Identify which cell holds the provided text, then report its [x, y] central coordinate. 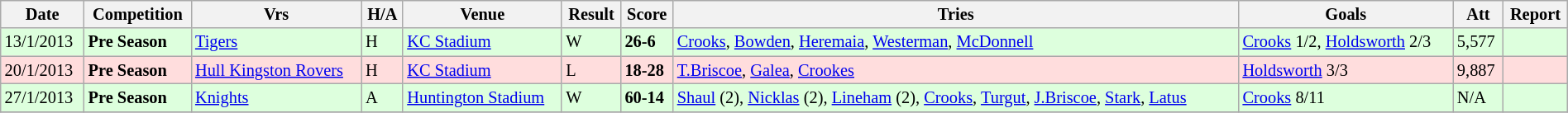
A [382, 97]
Result [590, 14]
Report [1536, 14]
Vrs [276, 14]
20/1/2013 [43, 70]
Venue [482, 14]
Att [1479, 14]
Hull Kingston Rovers [276, 70]
5,577 [1479, 42]
Crooks, Bowden, Heremaia, Westerman, McDonnell [956, 42]
Competition [137, 14]
H/A [382, 14]
Huntington Stadium [482, 97]
27/1/2013 [43, 97]
Goals [1346, 14]
Score [647, 14]
Date [43, 14]
Holdsworth 3/3 [1346, 70]
Crooks 1/2, Holdsworth 2/3 [1346, 42]
L [590, 70]
N/A [1479, 97]
Crooks 8/11 [1346, 97]
9,887 [1479, 70]
Shaul (2), Nicklas (2), Lineham (2), Crooks, Turgut, J.Briscoe, Stark, Latus [956, 97]
60-14 [647, 97]
26-6 [647, 42]
T.Briscoe, Galea, Crookes [956, 70]
18-28 [647, 70]
Tries [956, 14]
Knights [276, 97]
Tigers [276, 42]
13/1/2013 [43, 42]
